Scan for the cell matching the given text and deliver its [x, y] coordinate at center. 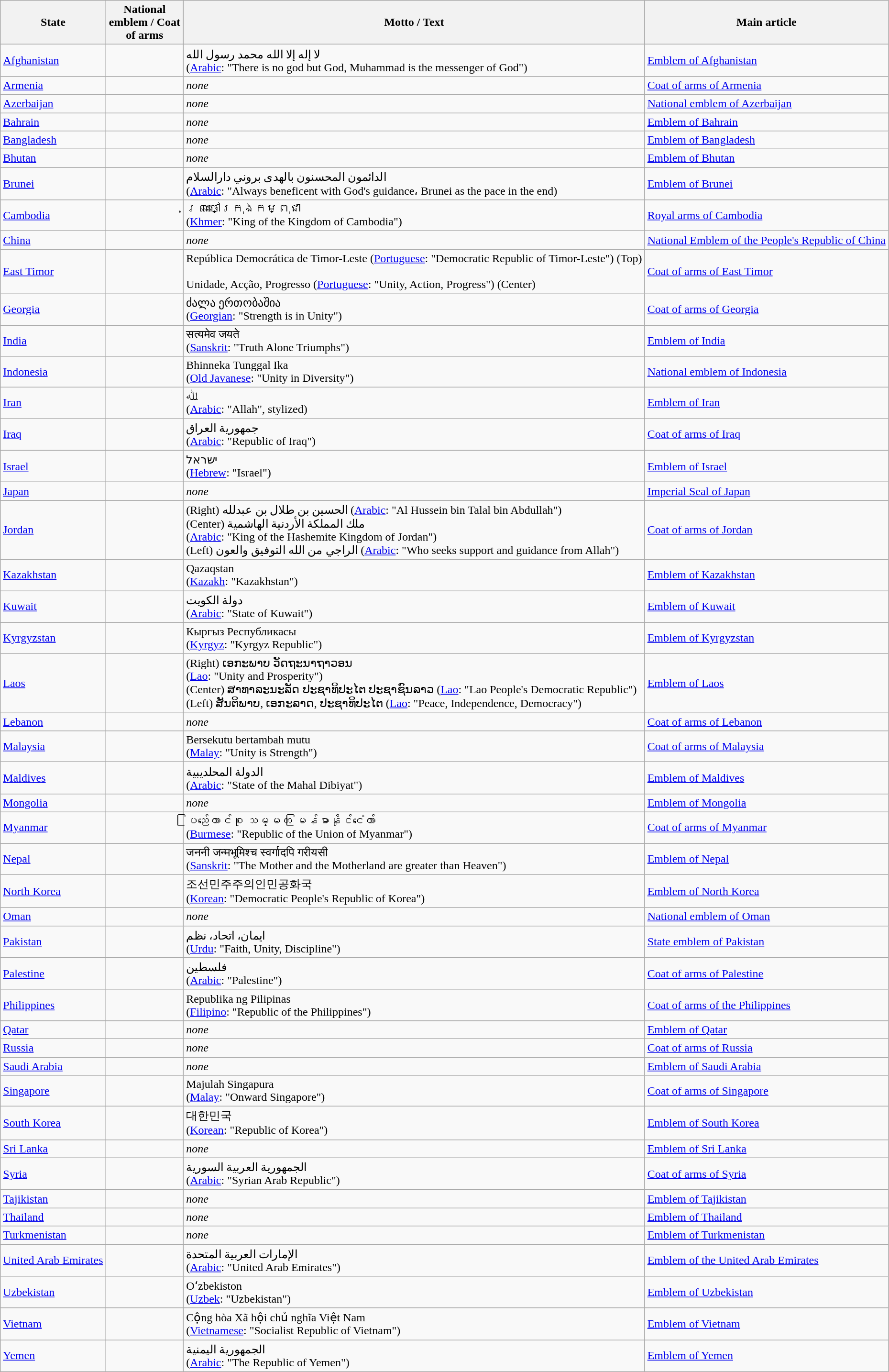
Indonesia [53, 372]
National Emblem of the People's Republic of China [766, 240]
Emblem of Tajikistan [766, 1199]
Emblem of Brunei [766, 184]
Syria [53, 1174]
Lebanon [53, 722]
Oʻzbekiston(Uzbek: "Uzbekistan") [414, 1293]
सत्यमेव जयते(Sanskrit: "Truth Alone Triumphs") [414, 341]
National emblem of Oman [766, 917]
Imperial Seal of Japan [766, 491]
Cộng hòa Xã hội chủ nghĩa Việt Nam(Vietnamese: "Socialist Republic of Vietnam") [414, 1324]
ﷲ(Arabic: "Allah", stylized) [414, 403]
Sri Lanka [53, 1149]
Jordan [53, 530]
Qatar [53, 1029]
Vietnam [53, 1324]
Coat of arms of Iraq [766, 434]
Emblem of South Korea [766, 1123]
ძალა ერთობაშია(Georgian: "Strength is in Unity") [414, 309]
Emblem of Qatar [766, 1029]
Afghanistan [53, 60]
Emblem of Laos [766, 683]
National emblem of Azerbaijan [766, 103]
Turkmenistan [53, 1235]
Uzbekistan [53, 1293]
Emblem of the United Arab Emirates [766, 1260]
Coat of arms of Myanmar [766, 828]
Emblem of Bahrain [766, 122]
Emblem of Bhutan [766, 158]
Armenia [53, 85]
Main article [766, 22]
Royal arms of Cambodia [766, 215]
Azerbaijan [53, 103]
Coat of arms of Syria [766, 1174]
Emblem of Sri Lanka [766, 1149]
Кыргыз Республикасы(Kyrgyz: "Kyrgyz Republic") [414, 638]
جمهورية العراق(Arabic: "Republic of Iraq") [414, 434]
ישראל(Hebrew: "Israel") [414, 466]
Emblem of Vietnam [766, 1324]
Emblem of Israel [766, 466]
National emblem of Indonesia [766, 372]
Saudi Arabia [53, 1066]
Emblem of Mongolia [766, 803]
Emblem of Afghanistan [766, 60]
Qazaqstan(Kazakh: "Kazakhstan") [414, 575]
ایمان، اتحاد، نظم(Urdu: "Faith, Unity, Discipline") [414, 941]
Japan [53, 491]
Emblem of Kuwait [766, 607]
Maldives [53, 778]
الإمارات العربية المتحدة(Arabic: "United Arab Emirates") [414, 1260]
Emblem of Turkmenistan [766, 1235]
Coat of arms of Russia [766, 1048]
Emblem of Yemen [766, 1356]
Emblem of Maldives [766, 778]
Republika ng Pilipinas(Filipino: "Republic of the Philippines") [414, 1005]
Nepal [53, 858]
Yemen [53, 1356]
Bersekutu bertambah mutu(Malay: "Unity is Strength") [414, 746]
जननी जन्मभूमिश्च स्वर्गादपि गरीयसी(Sanskrit: "The Mother and the Motherland are greater than Heaven") [414, 858]
National emblem / Coat of arms [144, 22]
Brunei [53, 184]
Motto / Text [414, 22]
Coat of arms of Singapore [766, 1091]
Cambodia [53, 215]
State emblem of Pakistan [766, 941]
Majulah Singapura(Malay: "Onward Singapore") [414, 1091]
Emblem of Uzbekistan [766, 1293]
South Korea [53, 1123]
Coat of arms of Palestine [766, 974]
الدائمون المحسنون بالهدى بروني دارالسلام(Arabic: "Always beneficent with God's guidance، Brunei as the pace in the end) [414, 184]
China [53, 240]
Coat of arms of Armenia [766, 85]
Coat of arms of Georgia [766, 309]
Philippines [53, 1005]
Bhinneka Tunggal Ika(Old Javanese: "Unity in Diversity") [414, 372]
Emblem of Nepal [766, 858]
Kazakhstan [53, 575]
Bahrain [53, 122]
Kyrgyzstan [53, 638]
East Timor [53, 271]
الجمهورية اليمنية(Arabic: "The Republic of Yemen") [414, 1356]
Georgia [53, 309]
Coat of arms of Jordan [766, 530]
الجمهورية العربية السورية(Arabic: "Syrian Arab Republic") [414, 1174]
India [53, 341]
Emblem of Iran [766, 403]
ព្រះចៅក្រុងកម្ពុជា(Khmer: "King of the Kingdom of Cambodia") [414, 215]
Israel [53, 466]
Emblem of Saudi Arabia [766, 1066]
조선민주주의인민공화국(Korean: "Democratic People's Republic of Korea") [414, 891]
دولة الكويت(Arabic: "State of Kuwait") [414, 607]
Iran [53, 403]
Bhutan [53, 158]
대한민국(Korean: "Republic of Korea") [414, 1123]
Singapore [53, 1091]
Emblem of India [766, 341]
لا إله إلا الله محمد رسول الله(Arabic: "There is no god but God, Muhammad is the messenger of God") [414, 60]
Emblem of Kazakhstan [766, 575]
Emblem of Bangladesh [766, 140]
Emblem of North Korea [766, 891]
Mongolia [53, 803]
Iraq [53, 434]
Emblem of Thailand [766, 1217]
State [53, 22]
Tajikistan [53, 1199]
Pakistan [53, 941]
ပြည်ထောင်စု သမ္မတ မြန်မာနိုင်ငံတော်(Burmese: "Republic of the Union of Myanmar") [414, 828]
United Arab Emirates [53, 1260]
Laos [53, 683]
Myanmar [53, 828]
Coat of arms of the Philippines [766, 1005]
فلسطين(Arabic: "Palestine") [414, 974]
Russia [53, 1048]
Malaysia [53, 746]
Coat of arms of Malaysia [766, 746]
Kuwait [53, 607]
Coat of arms of East Timor [766, 271]
North Korea [53, 891]
Thailand [53, 1217]
Coat of arms of Lebanon [766, 722]
Emblem of Kyrgyzstan [766, 638]
Palestine [53, 974]
Oman [53, 917]
Bangladesh [53, 140]
الدولة المحلديبية(Arabic: "State of the Mahal Dibiyat") [414, 778]
